Capture the cell that displays the provided text and extract its (x, y) central coordinate. 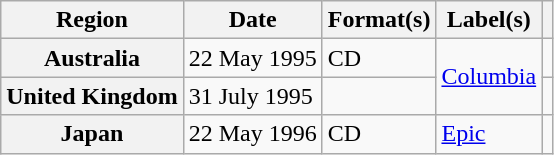
Region (92, 20)
Date (252, 20)
Australia (92, 58)
Columbia (489, 77)
31 July 1995 (252, 96)
Format(s) (379, 20)
Label(s) (489, 20)
Japan (92, 134)
22 May 1995 (252, 58)
Epic (489, 134)
United Kingdom (92, 96)
22 May 1996 (252, 134)
